From the cell containing the given text, extract its center point as [x, y] coordinate. 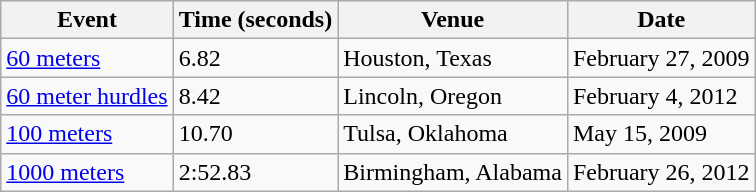
May 15, 2009 [661, 134]
Time (seconds) [256, 20]
1000 meters [87, 172]
100 meters [87, 134]
8.42 [256, 96]
February 26, 2012 [661, 172]
10.70 [256, 134]
Lincoln, Oregon [453, 96]
February 4, 2012 [661, 96]
60 meter hurdles [87, 96]
Houston, Texas [453, 58]
2:52.83 [256, 172]
60 meters [87, 58]
Tulsa, Oklahoma [453, 134]
Date [661, 20]
6.82 [256, 58]
Venue [453, 20]
Event [87, 20]
Birmingham, Alabama [453, 172]
February 27, 2009 [661, 58]
